Determine the [X, Y] coordinate at the center of the cell enclosing the given text.  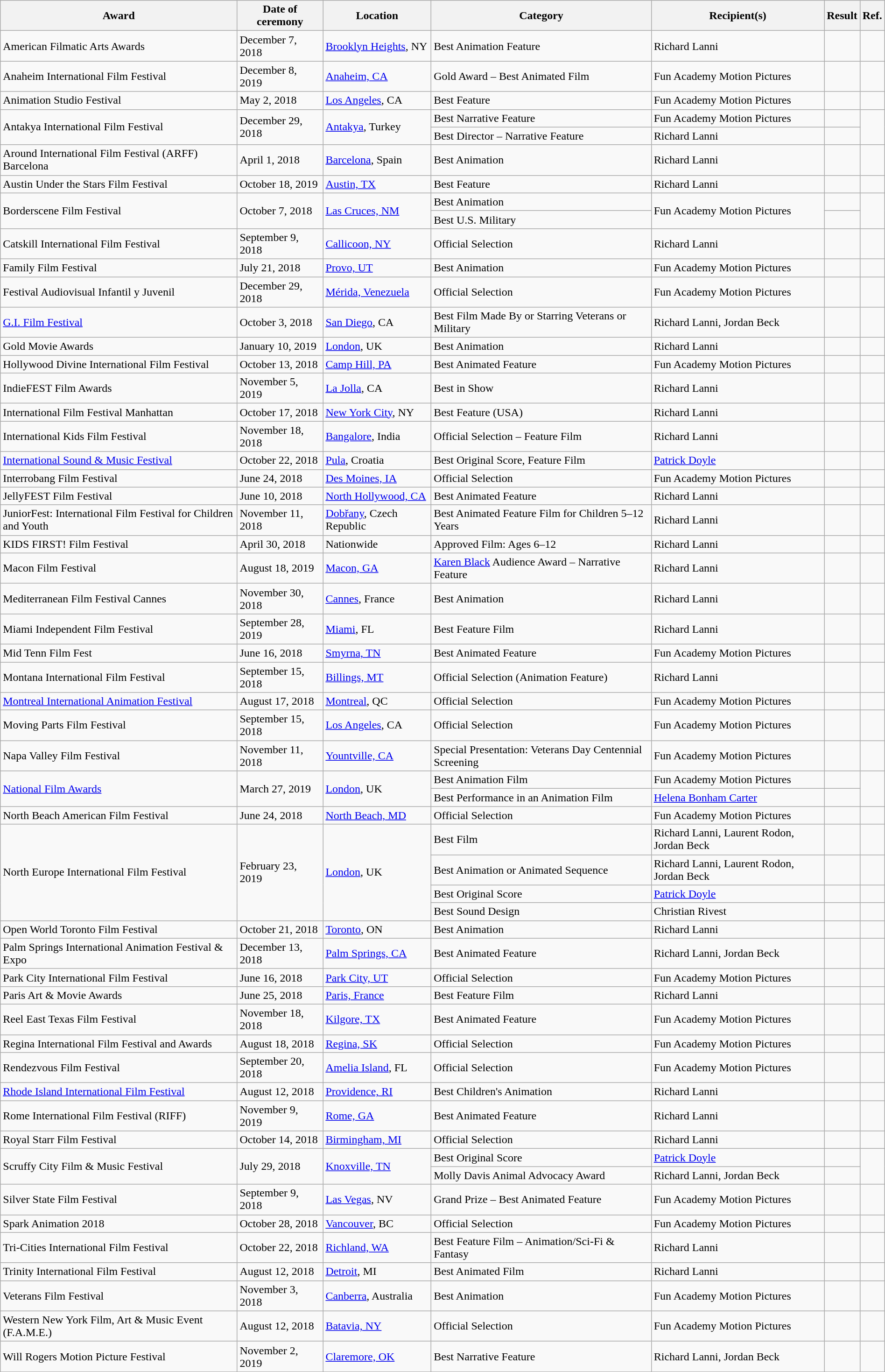
Mérida, Venezuela [377, 291]
October 3, 2018 [280, 322]
Nationwide [377, 544]
August 18, 2018 [280, 1044]
February 23, 2019 [280, 872]
North Beach, MD [377, 815]
International Film Festival Manhattan [119, 412]
Barcelona, Spain [377, 160]
Reel East Texas Film Festival [119, 1019]
Brooklyn Heights, NY [377, 46]
Rome, GA [377, 1116]
November 30, 2018 [280, 599]
Best Children's Animation [541, 1092]
Montreal International Animation Festival [119, 701]
Hollywood Divine International Film Festival [119, 364]
International Sound & Music Festival [119, 460]
Borderscene Film Festival [119, 211]
June 25, 2018 [280, 995]
December 8, 2019 [280, 77]
October 13, 2018 [280, 364]
Helena Bonham Carter [737, 798]
Yountville, CA [377, 756]
Regina, SK [377, 1044]
Smyrna, TN [377, 653]
Location [377, 16]
Award [119, 16]
Scruffy City Film & Music Festival [119, 1167]
Canberra, Australia [377, 1295]
October 14, 2018 [280, 1140]
Provo, UT [377, 268]
Palm Springs International Animation Festival & Expo [119, 954]
Western New York Film, Art & Music Event (F.A.M.E.) [119, 1326]
Napa Valley Film Festival [119, 756]
October 21, 2018 [280, 929]
Special Presentation: Veterans Day Centennial Screening [541, 756]
Official Selection – Feature Film [541, 436]
Best Feature (USA) [541, 412]
Christian Rivest [737, 912]
Anaheim International Film Festival [119, 77]
Best Original Score, Feature Film [541, 460]
Birmingham, MI [377, 1140]
North Beach American Film Festival [119, 815]
Category [541, 16]
Approved Film: Ages 6–12 [541, 544]
Park City International Film Festival [119, 977]
Festival Audiovisual Infantil y Juvenil [119, 291]
Best Animation Film [541, 780]
Recipient(s) [737, 16]
Montana International Film Festival [119, 677]
Las Cruces, NM [377, 211]
November 9, 2019 [280, 1116]
National Film Awards [119, 789]
Anaheim, CA [377, 77]
Austin, TX [377, 184]
December 13, 2018 [280, 954]
Best Sound Design [541, 912]
Best U.S. Military [541, 219]
August 17, 2018 [280, 701]
August 18, 2019 [280, 568]
Trinity International Film Festival [119, 1272]
Vancouver, BC [377, 1223]
Rendezvous Film Festival [119, 1068]
Las Vegas, NV [377, 1199]
Best Film [541, 840]
November 2, 2019 [280, 1356]
October 18, 2019 [280, 184]
San Diego, CA [377, 322]
Richland, WA [377, 1248]
July 29, 2018 [280, 1167]
Spark Animation 2018 [119, 1223]
New York City, NY [377, 412]
Rhode Island International Film Festival [119, 1092]
Veterans Film Festival [119, 1295]
Karen Black Audience Award – Narrative Feature [541, 568]
Toronto, ON [377, 929]
Des Moines, IA [377, 478]
Best Film Made By or Starring Veterans or Military [541, 322]
October 7, 2018 [280, 211]
September 28, 2019 [280, 629]
Paris Art & Movie Awards [119, 995]
Best Feature Film – Animation/Sci-Fi & Fantasy [541, 1248]
Catskill International Film Festival [119, 244]
Billings, MT [377, 677]
Antakya, Turkey [377, 127]
Knoxville, TN [377, 1167]
Park City, UT [377, 977]
Moving Parts Film Festival [119, 726]
Tri-Cities International Film Festival [119, 1248]
Gold Award – Best Animated Film [541, 77]
October 17, 2018 [280, 412]
North Hollywood, CA [377, 496]
IndieFEST Film Awards [119, 389]
Pula, Croatia [377, 460]
Macon Film Festival [119, 568]
Ref. [872, 16]
September 20, 2018 [280, 1068]
Gold Movie Awards [119, 347]
Animation Studio Festival [119, 100]
Providence, RI [377, 1092]
Grand Prize – Best Animated Feature [541, 1199]
April 30, 2018 [280, 544]
Antakya International Film Festival [119, 127]
May 2, 2018 [280, 100]
Montreal, QC [377, 701]
Regina International Film Festival and Awards [119, 1044]
G.I. Film Festival [119, 322]
Mediterranean Film Festival Cannes [119, 599]
JellyFEST Film Festival [119, 496]
KIDS FIRST! Film Festival [119, 544]
Bangalore, India [377, 436]
November 5, 2019 [280, 389]
Amelia Island, FL [377, 1068]
December 7, 2018 [280, 46]
North Europe International Film Festival [119, 872]
Camp Hill, PA [377, 364]
Open World Toronto Film Festival [119, 929]
November 3, 2018 [280, 1295]
Best Director – Narrative Feature [541, 136]
Best Animated Film [541, 1272]
Family Film Festival [119, 268]
Detroit, MI [377, 1272]
JuniorFest: International Film Festival for Children and Youth [119, 520]
July 21, 2018 [280, 268]
Royal Starr Film Festival [119, 1140]
Paris, France [377, 995]
Best Animation or Animated Sequence [541, 870]
Macon, GA [377, 568]
Around International Film Festival (ARFF) Barcelona [119, 160]
Best Performance in an Animation Film [541, 798]
Date of ceremony [280, 16]
American Filmatic Arts Awards [119, 46]
Silver State Film Festival [119, 1199]
Claremore, OK [377, 1356]
Cannes, France [377, 599]
March 27, 2019 [280, 789]
Austin Under the Stars Film Festival [119, 184]
Miami, FL [377, 629]
Kilgore, TX [377, 1019]
October 28, 2018 [280, 1223]
International Kids Film Festival [119, 436]
Batavia, NY [377, 1326]
Best Animated Feature Film for Children 5–12 Years [541, 520]
Best Animation Feature [541, 46]
Official Selection (Animation Feature) [541, 677]
Mid Tenn Film Fest [119, 653]
Miami Independent Film Festival [119, 629]
Callicoon, NY [377, 244]
Best in Show [541, 389]
June 10, 2018 [280, 496]
Will Rogers Motion Picture Festival [119, 1356]
Molly Davis Animal Advocacy Award [541, 1175]
Dobřany, Czech Republic [377, 520]
Palm Springs, CA [377, 954]
Rome International Film Festival (RIFF) [119, 1116]
La Jolla, CA [377, 389]
Interrobang Film Festival [119, 478]
January 10, 2019 [280, 347]
April 1, 2018 [280, 160]
Result [842, 16]
